Capture the cell that displays the provided text and extract its (x, y) central coordinate. 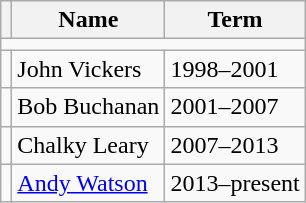
Name (88, 20)
Chalky Leary (88, 145)
2007–2013 (235, 145)
Term (235, 20)
Andy Watson (88, 183)
Bob Buchanan (88, 107)
2013–present (235, 183)
John Vickers (88, 69)
1998–2001 (235, 69)
2001–2007 (235, 107)
